Output the [x, y] coordinate of the center of the cell containing the given text.  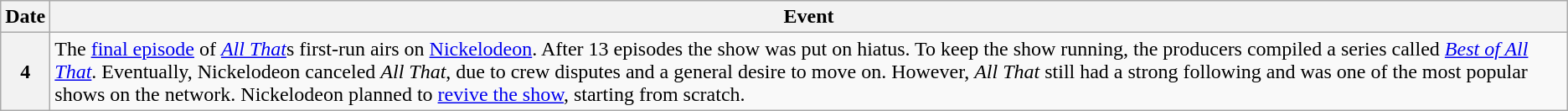
4 [25, 71]
Event [809, 17]
Date [25, 17]
